Locate the cell with the specified text and output its (x, y) center coordinate. 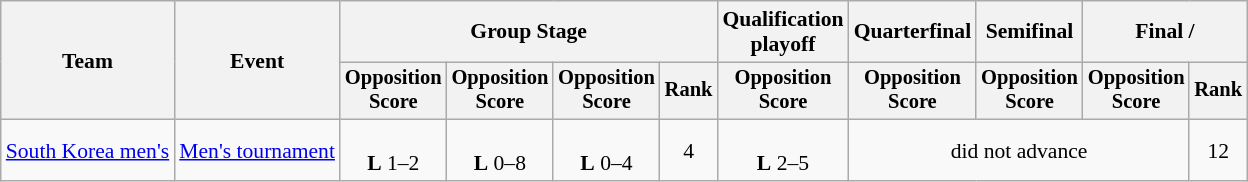
4 (689, 150)
Event (257, 60)
Semifinal (1030, 32)
L 0–8 (500, 150)
12 (1218, 150)
L 1–2 (394, 150)
L 0–4 (606, 150)
Team (88, 60)
Group Stage (528, 32)
did not advance (1020, 150)
L 2–5 (782, 150)
Men's tournament (257, 150)
South Korea men's (88, 150)
Final / (1165, 32)
Qualificationplayoff (782, 32)
Quarterfinal (913, 32)
